Search for the cell housing the specified text and yield its (x, y) center coordinate. 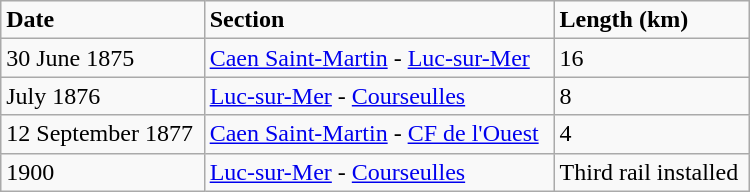
1900 (102, 172)
4 (652, 134)
12 September 1877 (102, 134)
Section (379, 20)
Length (km) (652, 20)
30 June 1875 (102, 58)
Third rail installed (652, 172)
Caen Saint-Martin - CF de l'Ouest (379, 134)
8 (652, 96)
Date (102, 20)
16 (652, 58)
July 1876 (102, 96)
Caen Saint-Martin - Luc-sur-Mer (379, 58)
